Search for the cell housing the specified text and yield its (X, Y) center coordinate. 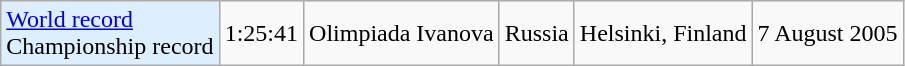
World recordChampionship record (110, 34)
Olimpiada Ivanova (402, 34)
Russia (536, 34)
Helsinki, Finland (663, 34)
7 August 2005 (828, 34)
1:25:41 (261, 34)
